For the text-containing cell, return its midpoint in (x, y) coordinate format. 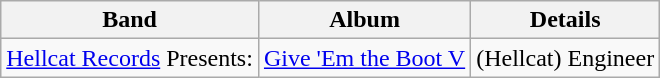
Details (566, 20)
Give 'Em the Boot V (364, 58)
(Hellcat) Engineer (566, 58)
Hellcat Records Presents: (130, 58)
Album (364, 20)
Band (130, 20)
